Return [X, Y] of the center of cell containing provided text 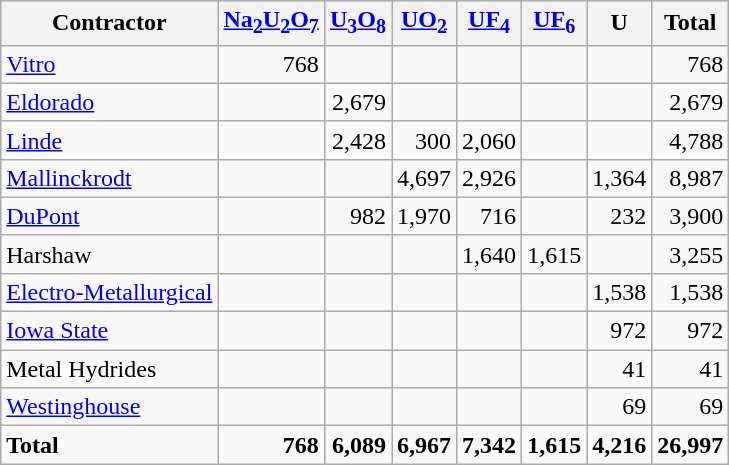
3,900 [690, 216]
8,987 [690, 178]
4,697 [424, 178]
Vitro [110, 64]
Contractor [110, 23]
982 [358, 216]
Iowa State [110, 331]
6,967 [424, 445]
Harshaw [110, 254]
Eldorado [110, 102]
2,926 [490, 178]
1,364 [620, 178]
7,342 [490, 445]
Electro-Metallurgical [110, 292]
2,428 [358, 140]
U [620, 23]
1,640 [490, 254]
26,997 [690, 445]
UF4 [490, 23]
2,060 [490, 140]
716 [490, 216]
Na2U2O7 [271, 23]
4,788 [690, 140]
Metal Hydrides [110, 369]
Linde [110, 140]
DuPont [110, 216]
6,089 [358, 445]
232 [620, 216]
4,216 [620, 445]
300 [424, 140]
Mallinckrodt [110, 178]
U3O8 [358, 23]
1,970 [424, 216]
Westinghouse [110, 407]
UO2 [424, 23]
3,255 [690, 254]
UF6 [554, 23]
